Provide the (X, Y) coordinate of the cell's center where the given text is located.  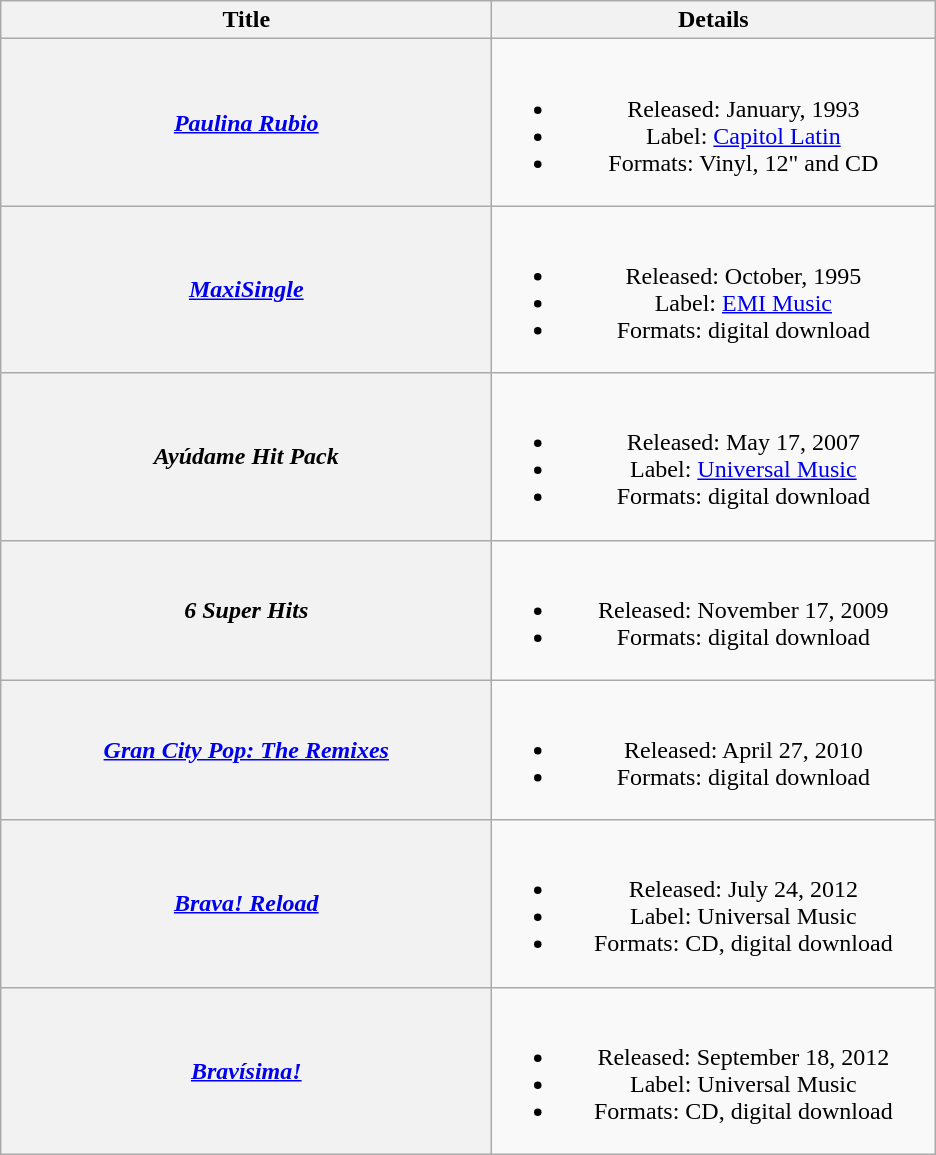
Released: January, 1993Label: Capitol LatinFormats: Vinyl, 12" and CD (714, 122)
6 Super Hits (246, 610)
MaxiSingle (246, 290)
Released: May 17, 2007Label: Universal MusicFormats: digital download (714, 456)
Title (246, 20)
Brava! Reload (246, 904)
Bravísima! (246, 1070)
Paulina Rubio (246, 122)
Released: September 18, 2012Label: Universal MusicFormats: CD, digital download (714, 1070)
Released: July 24, 2012Label: Universal MusicFormats: CD, digital download (714, 904)
Released: November 17, 2009Formats: digital download (714, 610)
Gran City Pop: The Remixes (246, 750)
Released: October, 1995Label: EMI MusicFormats: digital download (714, 290)
Ayúdame Hit Pack (246, 456)
Details (714, 20)
Released: April 27, 2010Formats: digital download (714, 750)
